For the text-containing cell, return its midpoint in (X, Y) coordinate format. 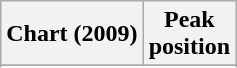
Chart (2009) (72, 34)
Peakposition (189, 34)
